From the cell containing the given text, extract its center point as (x, y) coordinate. 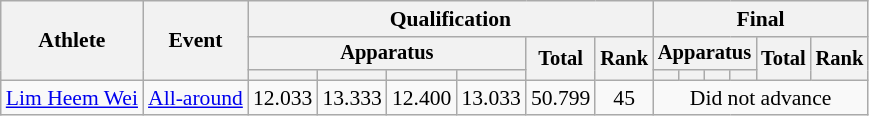
Event (196, 40)
13.333 (352, 98)
13.033 (490, 98)
Athlete (72, 40)
12.400 (422, 98)
Lim Heem Wei (72, 98)
45 (624, 98)
Qualification (450, 19)
All-around (196, 98)
50.799 (560, 98)
Did not advance (760, 98)
Final (760, 19)
12.033 (282, 98)
